Determine the [x, y] coordinate at the center of the cell enclosing the given text.  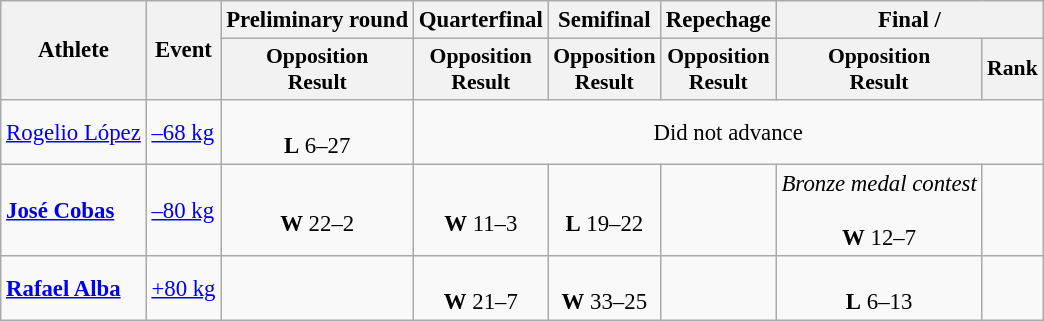
L 6–13 [879, 288]
L 6–27 [318, 132]
–68 kg [184, 132]
–80 kg [184, 210]
Rank [1012, 70]
W 22–2 [318, 210]
L 19–22 [604, 210]
Bronze medal contestW 12–7 [879, 210]
José Cobas [74, 210]
W 33–25 [604, 288]
Rogelio López [74, 132]
Final / [910, 20]
Did not advance [728, 132]
Semifinal [604, 20]
W 21–7 [480, 288]
Quarterfinal [480, 20]
W 11–3 [480, 210]
+80 kg [184, 288]
Repechage [719, 20]
Rafael Alba [74, 288]
Preliminary round [318, 20]
Event [184, 50]
Athlete [74, 50]
